Capture the cell that displays the provided text and extract its [x, y] central coordinate. 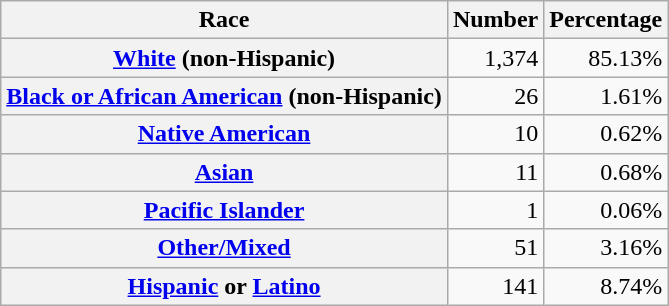
85.13% [606, 58]
Percentage [606, 20]
3.16% [606, 248]
0.68% [606, 172]
8.74% [606, 286]
Other/Mixed [224, 248]
0.06% [606, 210]
White (non-Hispanic) [224, 58]
Hispanic or Latino [224, 286]
Race [224, 20]
1.61% [606, 96]
11 [495, 172]
10 [495, 134]
Pacific Islander [224, 210]
0.62% [606, 134]
1,374 [495, 58]
1 [495, 210]
141 [495, 286]
Native American [224, 134]
26 [495, 96]
Number [495, 20]
Black or African American (non-Hispanic) [224, 96]
Asian [224, 172]
51 [495, 248]
